Provide the (x, y) coordinate of the cell's center where the given text is located.  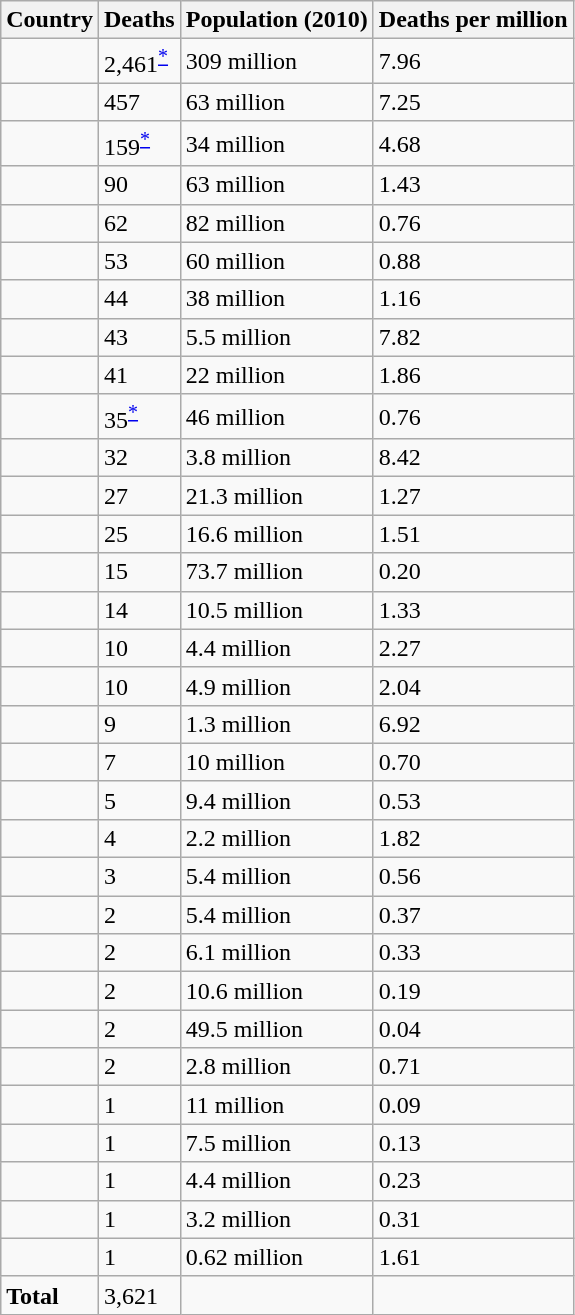
53 (139, 261)
27 (139, 496)
1.27 (473, 496)
82 million (276, 223)
49.5 million (276, 1029)
6.1 million (276, 953)
1.16 (473, 299)
7.96 (473, 62)
4.9 million (276, 686)
4.68 (473, 144)
43 (139, 337)
1.33 (473, 610)
21.3 million (276, 496)
34 million (276, 144)
2.27 (473, 648)
1.86 (473, 375)
44 (139, 299)
1.61 (473, 1257)
3,621 (139, 1295)
457 (139, 102)
1.82 (473, 839)
7.25 (473, 102)
10.6 million (276, 991)
7.82 (473, 337)
2.04 (473, 686)
0.71 (473, 1067)
0.31 (473, 1219)
0.33 (473, 953)
0.13 (473, 1143)
0.23 (473, 1181)
35* (139, 416)
38 million (276, 299)
Total (50, 1295)
15 (139, 572)
0.56 (473, 877)
10.5 million (276, 610)
5.5 million (276, 337)
14 (139, 610)
11 million (276, 1105)
10 million (276, 762)
62 (139, 223)
90 (139, 185)
4 (139, 839)
6.92 (473, 724)
3.2 million (276, 1219)
2,461* (139, 62)
16.6 million (276, 534)
Population (2010) (276, 20)
0.04 (473, 1029)
1.51 (473, 534)
22 million (276, 375)
Deaths (139, 20)
60 million (276, 261)
2.2 million (276, 839)
25 (139, 534)
41 (139, 375)
8.42 (473, 458)
73.7 million (276, 572)
Country (50, 20)
7.5 million (276, 1143)
2.8 million (276, 1067)
9 (139, 724)
0.37 (473, 915)
0.09 (473, 1105)
309 million (276, 62)
0.62 million (276, 1257)
1.43 (473, 185)
3 (139, 877)
9.4 million (276, 800)
32 (139, 458)
1.3 million (276, 724)
5 (139, 800)
0.19 (473, 991)
46 million (276, 416)
0.53 (473, 800)
0.70 (473, 762)
0.88 (473, 261)
0.20 (473, 572)
159* (139, 144)
7 (139, 762)
Deaths per million (473, 20)
3.8 million (276, 458)
